From the cell containing the given text, extract its center point as (X, Y) coordinate. 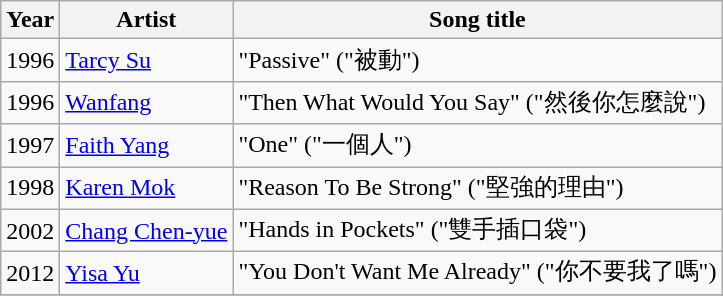
Artist (146, 20)
1997 (30, 146)
"One" ("一個人") (478, 146)
Faith Yang (146, 146)
Song title (478, 20)
Chang Chen-yue (146, 230)
"Then What Would You Say" ("然後你怎麼說") (478, 102)
2002 (30, 230)
Year (30, 20)
"You Don't Want Me Already" ("你不要我了嗎") (478, 274)
"Reason To Be Strong" ("堅強的理由") (478, 188)
Karen Mok (146, 188)
Wanfang (146, 102)
2012 (30, 274)
Tarcy Su (146, 60)
1998 (30, 188)
Yisa Yu (146, 274)
"Passive" ("被動") (478, 60)
"Hands in Pockets" ("雙手插口袋") (478, 230)
